Find where the given text appears and provide that cell's center as (x, y) coordinate. 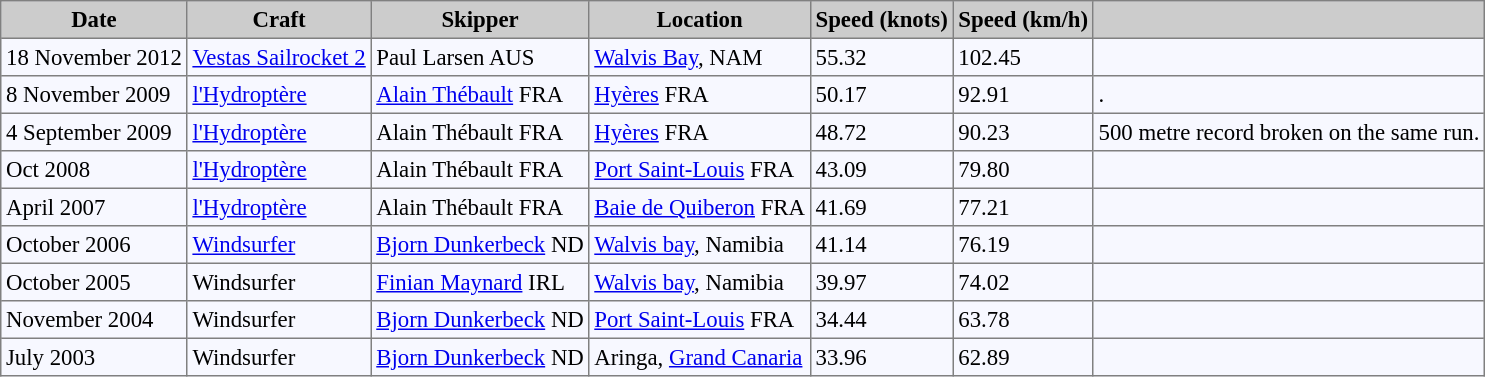
8 November 2009 (94, 95)
Skipper (480, 20)
4 September 2009 (94, 132)
Finian Maynard IRL (480, 282)
76.19 (1023, 245)
63.78 (1023, 320)
October 2005 (94, 282)
November 2004 (94, 320)
Walvis Bay, NAM (700, 57)
74.02 (1023, 282)
500 metre record broken on the same run. (1288, 132)
Baie de Quiberon FRA (700, 207)
34.44 (882, 320)
55.32 (882, 57)
90.23 (1023, 132)
Speed (knots) (882, 20)
41.69 (882, 207)
62.89 (1023, 357)
48.72 (882, 132)
July 2003 (94, 357)
39.97 (882, 282)
October 2006 (94, 245)
Location (700, 20)
102.45 (1023, 57)
41.14 (882, 245)
77.21 (1023, 207)
Vestas Sailrocket 2 (279, 57)
Date (94, 20)
92.91 (1023, 95)
Craft (279, 20)
Oct 2008 (94, 170)
18 November 2012 (94, 57)
50.17 (882, 95)
. (1288, 95)
Speed (km/h) (1023, 20)
April 2007 (94, 207)
43.09 (882, 170)
Paul Larsen AUS (480, 57)
33.96 (882, 357)
79.80 (1023, 170)
Aringa, Grand Canaria (700, 357)
